For the text-containing cell, return its midpoint in [X, Y] coordinate format. 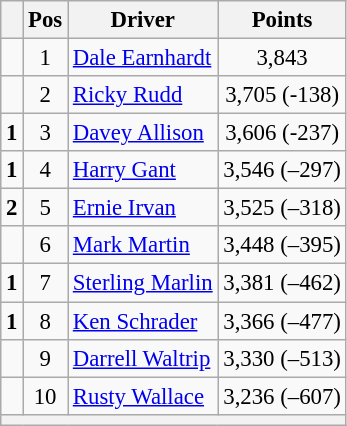
3,705 (-138) [282, 95]
3,236 (–607) [282, 396]
Mark Martin [143, 245]
Harry Gant [143, 170]
Darrell Waltrip [143, 358]
3,330 (–513) [282, 358]
Rusty Wallace [143, 396]
3,381 (–462) [282, 283]
3,366 (–477) [282, 321]
10 [46, 396]
3 [46, 133]
9 [46, 358]
3,546 (–297) [282, 170]
3,843 [282, 58]
Sterling Marlin [143, 283]
7 [46, 283]
3,448 (–395) [282, 245]
Dale Earnhardt [143, 58]
5 [46, 208]
6 [46, 245]
Driver [143, 20]
Pos [46, 20]
3,606 (-237) [282, 133]
Davey Allison [143, 133]
Ernie Irvan [143, 208]
3,525 (–318) [282, 208]
4 [46, 170]
Ricky Rudd [143, 95]
Points [282, 20]
8 [46, 321]
Ken Schrader [143, 321]
